Provide the (X, Y) coordinate of the cell's center where the given text is located.  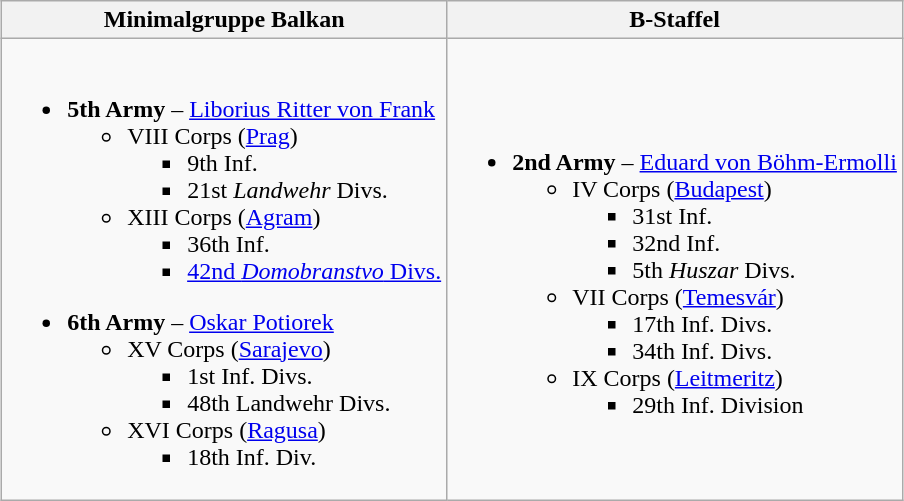
B-Staffel (675, 20)
Minimalgruppe Balkan (224, 20)
